Locate the cell with the specified text and output its (X, Y) center coordinate. 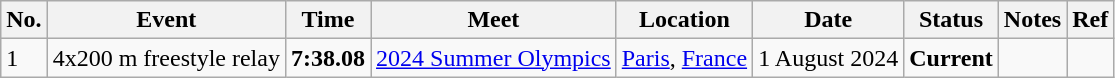
Time (328, 20)
Event (166, 20)
No. (24, 20)
Meet (494, 20)
Date (828, 20)
7:38.08 (328, 58)
Current (952, 58)
1 (24, 58)
2024 Summer Olympics (494, 58)
Notes (1032, 20)
1 August 2024 (828, 58)
4x200 m freestyle relay (166, 58)
Status (952, 20)
Paris, France (684, 58)
Ref (1090, 20)
Location (684, 20)
